Provide the [X, Y] coordinate of the cell's center where the given text is located.  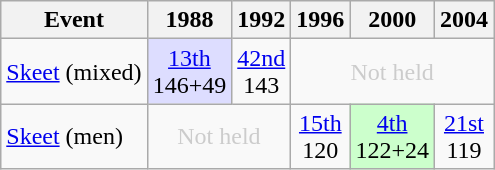
21st119 [464, 136]
Skeet (mixed) [74, 72]
2004 [464, 20]
4th122+24 [392, 136]
2000 [392, 20]
13th146+49 [190, 72]
Skeet (men) [74, 136]
1988 [190, 20]
Event [74, 20]
42nd143 [262, 72]
1992 [262, 20]
15th120 [320, 136]
1996 [320, 20]
